Scan for the cell matching the given text and deliver its (X, Y) coordinate at center. 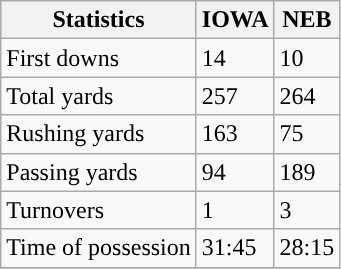
163 (235, 134)
264 (307, 96)
28:15 (307, 248)
189 (307, 172)
1 (235, 210)
Turnovers (99, 210)
3 (307, 210)
10 (307, 58)
14 (235, 58)
94 (235, 172)
First downs (99, 58)
NEB (307, 20)
31:45 (235, 248)
Rushing yards (99, 134)
257 (235, 96)
Passing yards (99, 172)
75 (307, 134)
Statistics (99, 20)
Time of possession (99, 248)
Total yards (99, 96)
IOWA (235, 20)
